Pinpoint the cell where the given text exists, returning its [x, y] midpoint coordinate. 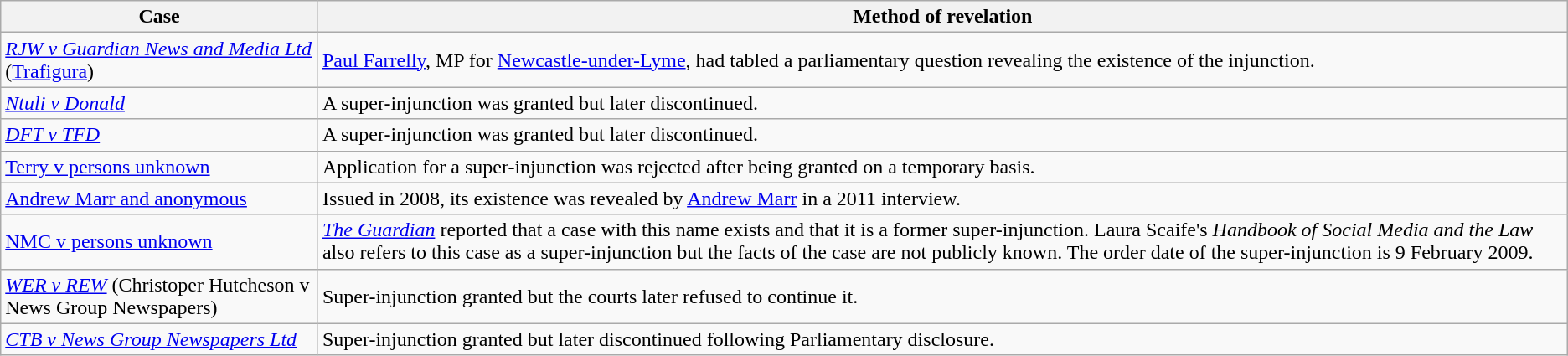
Issued in 2008, its existence was revealed by Andrew Marr in a 2011 interview. [942, 199]
DFT v TFD [159, 135]
Ntuli v Donald [159, 103]
WER v REW (Christoper Hutcheson v News Group Newspapers) [159, 297]
Method of revelation [942, 17]
NMC v persons unknown [159, 241]
Application for a super-injunction was rejected after being granted on a temporary basis. [942, 167]
Paul Farrelly, MP for Newcastle-under-Lyme, had tabled a parliamentary question revealing the existence of the injunction. [942, 60]
CTB v News Group Newspapers Ltd [159, 339]
Andrew Marr and anonymous [159, 199]
RJW v Guardian News and Media Ltd (Trafigura) [159, 60]
Super-injunction granted but the courts later refused to continue it. [942, 297]
Terry v persons unknown [159, 167]
Case [159, 17]
Super-injunction granted but later discontinued following Parliamentary disclosure. [942, 339]
